Pinpoint the cell where the given text exists, returning its (x, y) midpoint coordinate. 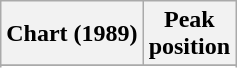
Peakposition (189, 34)
Chart (1989) (72, 34)
